From the cell containing the given text, extract its center point as (x, y) coordinate. 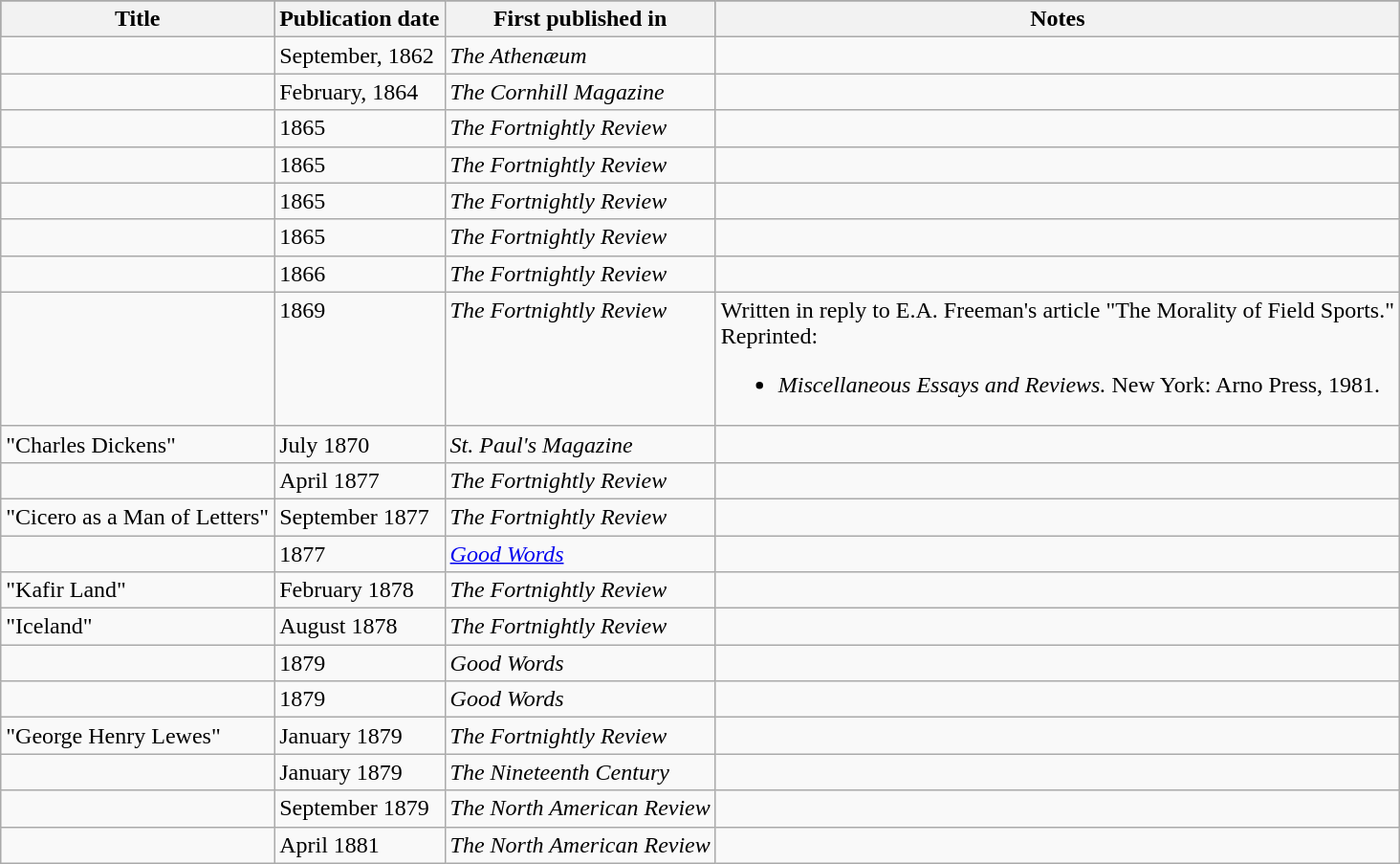
February, 1864 (360, 92)
1866 (360, 274)
April 1881 (360, 845)
Publication date (360, 19)
"Cicero as a Man of Letters" (138, 517)
February 1878 (360, 590)
"George Henry Lewes" (138, 736)
First published in (580, 19)
April 1877 (360, 480)
July 1870 (360, 444)
Notes (1058, 19)
"Kafir Land" (138, 590)
The Nineteenth Century (580, 772)
September 1877 (360, 517)
September, 1862 (360, 55)
Title (138, 19)
The Cornhill Magazine (580, 92)
1877 (360, 554)
"Charles Dickens" (138, 444)
Written in reply to E.A. Freeman's article "The Morality of Field Sports."Reprinted:Miscellaneous Essays and Reviews. New York: Arno Press, 1981. (1058, 359)
St. Paul's Magazine (580, 444)
"Iceland" (138, 627)
August 1878 (360, 627)
The Athenæum (580, 55)
September 1879 (360, 809)
1869 (360, 359)
